Pinpoint the cell where the given text exists, returning its (x, y) midpoint coordinate. 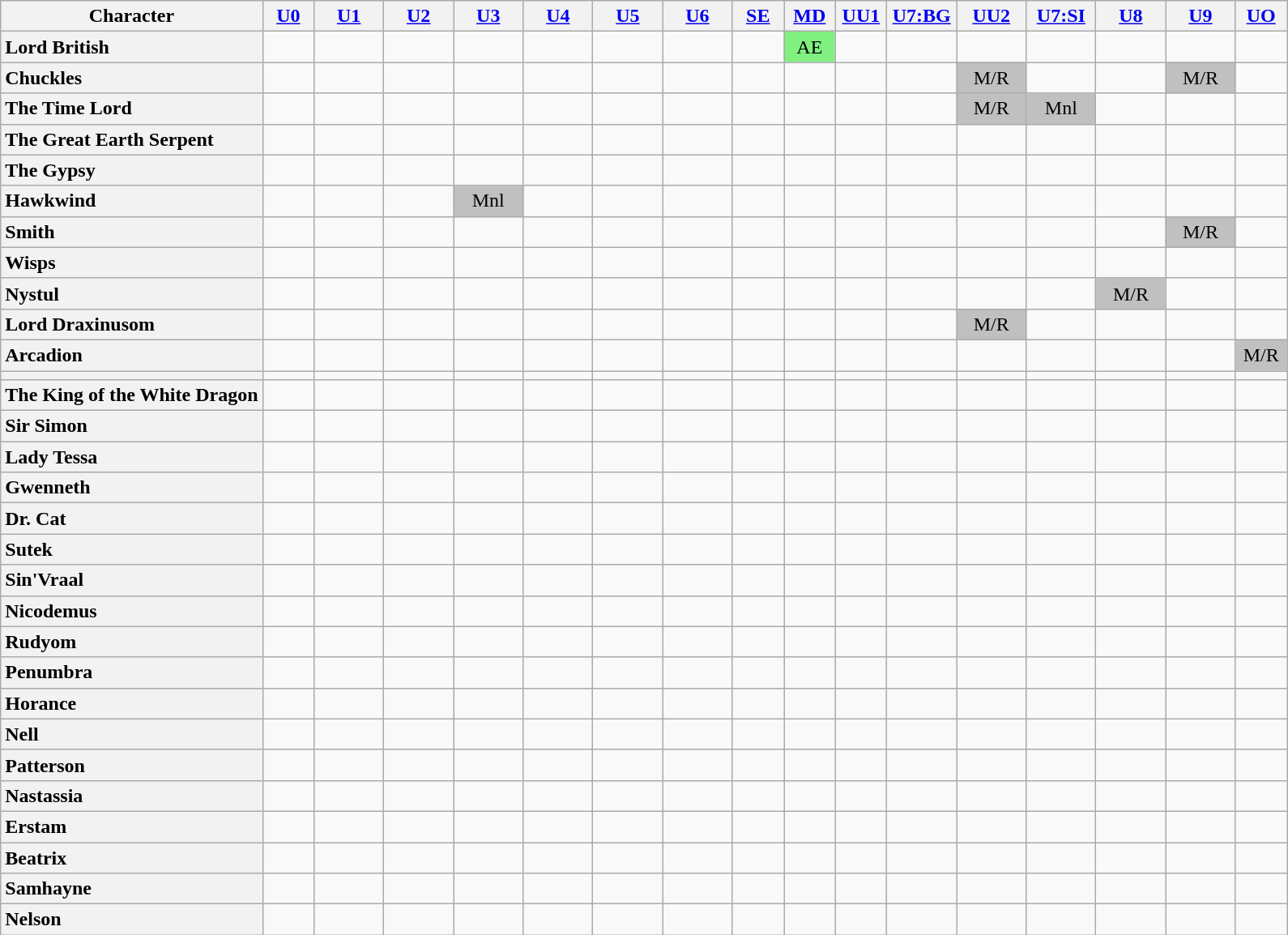
Smith (131, 232)
Lady Tessa (131, 457)
U9 (1201, 16)
UU2 (992, 16)
Nastassia (131, 796)
Lord Draxinusom (131, 324)
U7:BG (922, 16)
Sir Simon (131, 426)
Nystul (131, 293)
Nelson (131, 920)
Erstam (131, 826)
U7:SI (1061, 16)
U6 (697, 16)
MD (810, 16)
AE (810, 47)
Sutek (131, 549)
U2 (419, 16)
The Gypsy (131, 170)
Rudyom (131, 642)
Beatrix (131, 858)
Patterson (131, 765)
Hawkwind (131, 201)
UU1 (861, 16)
SE (758, 16)
Sin'Vraal (131, 580)
Gwenneth (131, 488)
Nicodemus (131, 611)
U0 (288, 16)
The Time Lord (131, 109)
Chuckles (131, 78)
Character (131, 16)
Lord British (131, 47)
Arcadion (131, 355)
U3 (488, 16)
Penumbra (131, 672)
U1 (349, 16)
Dr. Cat (131, 519)
Horance (131, 703)
U8 (1131, 16)
U5 (628, 16)
UO (1261, 16)
Wisps (131, 263)
U4 (558, 16)
The King of the White Dragon (131, 395)
Samhayne (131, 889)
The Great Earth Serpent (131, 139)
Nell (131, 734)
